Output the [X, Y] coordinate of the center of the cell containing the given text.  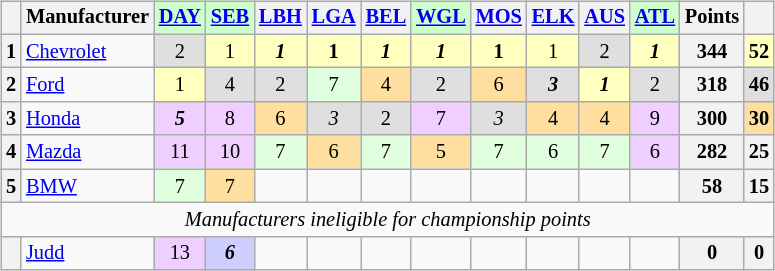
MOS [499, 18]
ELK [554, 18]
11 [180, 152]
Judd [88, 253]
318 [712, 85]
ATL [655, 18]
LGA [334, 18]
25 [759, 152]
Honda [88, 119]
344 [712, 51]
30 [759, 119]
300 [712, 119]
Manufacturers ineligible for championship points [388, 220]
AUS [604, 18]
282 [712, 152]
52 [759, 51]
Chevrolet [88, 51]
DAY [180, 18]
46 [759, 85]
Points [712, 18]
58 [712, 186]
WGL [441, 18]
9 [655, 119]
10 [230, 152]
15 [759, 186]
Mazda [88, 152]
SEB [230, 18]
LBH [280, 18]
Manufacturer [88, 18]
13 [180, 253]
BMW [88, 186]
Ford [88, 85]
BEL [386, 18]
8 [230, 119]
